Return the [x, y] coordinate for the center point of the cell that contains the specified text.  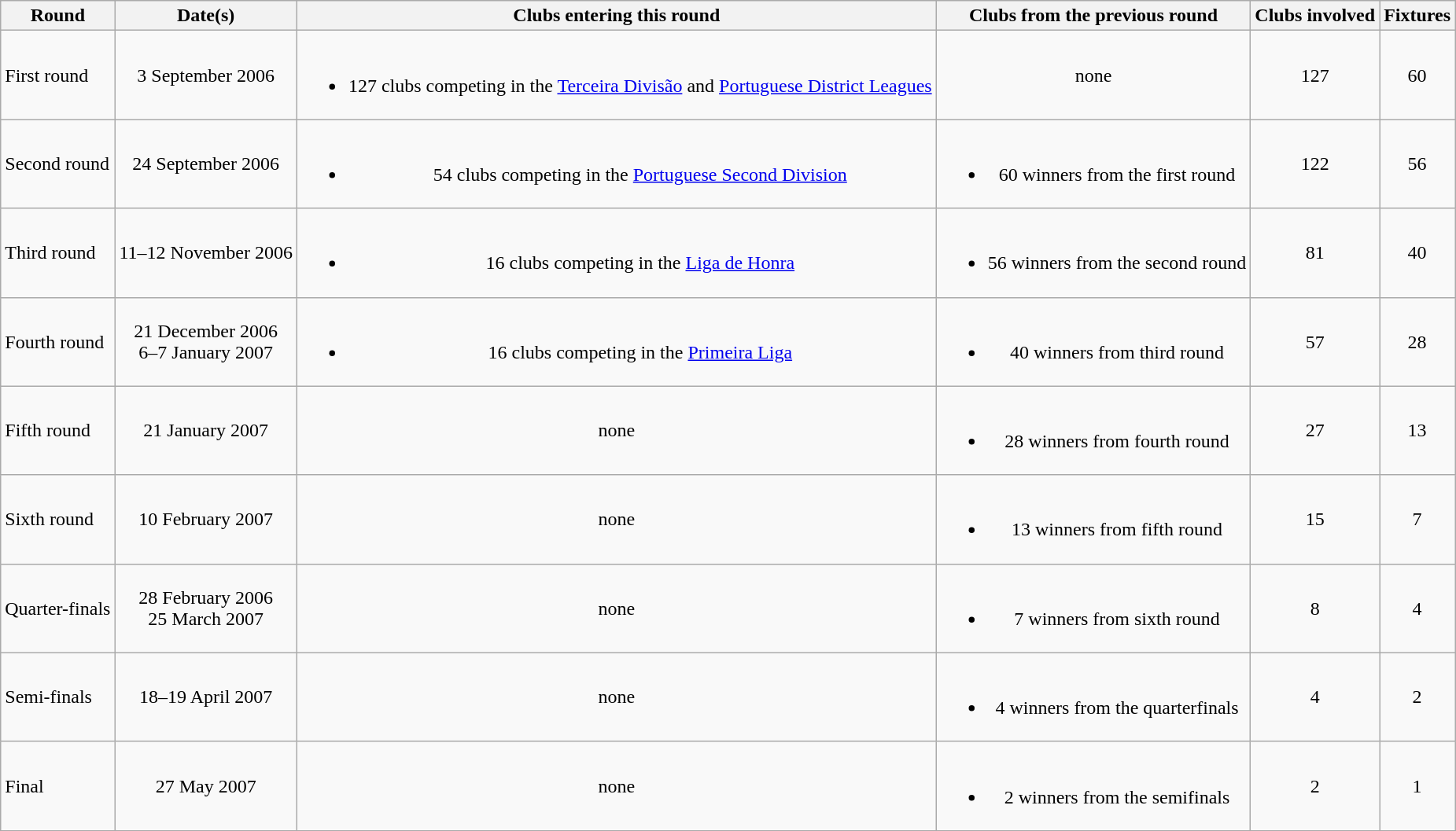
Fifth round [58, 431]
28 February 200625 March 2007 [206, 609]
First round [58, 75]
57 [1315, 341]
24 September 2006 [206, 164]
27 [1315, 431]
60 [1417, 75]
15 [1315, 519]
Final [58, 786]
40 [1417, 253]
56 [1417, 164]
Second round [58, 164]
Clubs entering this round [617, 16]
54 clubs competing in the Portuguese Second Division [617, 164]
Fourth round [58, 341]
Quarter-finals [58, 609]
11–12 November 2006 [206, 253]
7 [1417, 519]
Sixth round [58, 519]
7 winners from sixth round [1093, 609]
28 [1417, 341]
10 February 2007 [206, 519]
21 December 20066–7 January 2007 [206, 341]
Date(s) [206, 16]
3 September 2006 [206, 75]
Third round [58, 253]
Clubs from the previous round [1093, 16]
Clubs involved [1315, 16]
21 January 2007 [206, 431]
81 [1315, 253]
18–19 April 2007 [206, 697]
Round [58, 16]
Semi-finals [58, 697]
122 [1315, 164]
13 winners from fifth round [1093, 519]
Fixtures [1417, 16]
27 May 2007 [206, 786]
4 winners from the quarterfinals [1093, 697]
16 clubs competing in the Primeira Liga [617, 341]
2 winners from the semifinals [1093, 786]
1 [1417, 786]
16 clubs competing in the Liga de Honra [617, 253]
127 [1315, 75]
56 winners from the second round [1093, 253]
8 [1315, 609]
28 winners from fourth round [1093, 431]
13 [1417, 431]
60 winners from the first round [1093, 164]
127 clubs competing in the Terceira Divisão and Portuguese District Leagues [617, 75]
40 winners from third round [1093, 341]
